Search for the cell housing the specified text and yield its (x, y) center coordinate. 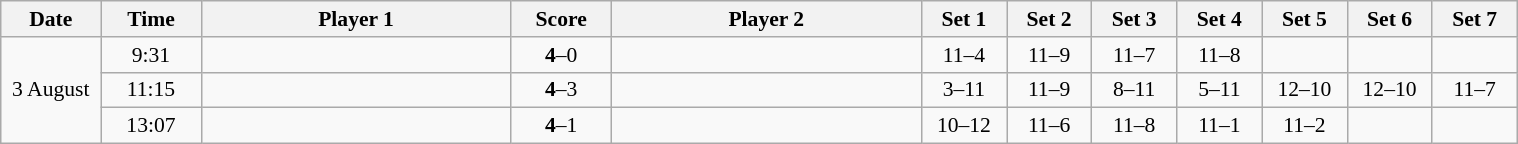
Set 2 (1048, 19)
13:07 (151, 126)
Time (151, 19)
4–3 (561, 90)
3 August (51, 90)
5–11 (1220, 90)
9:31 (151, 55)
4–1 (561, 126)
Player 2 (766, 19)
10–12 (964, 126)
4–0 (561, 55)
11–4 (964, 55)
Set 5 (1304, 19)
Set 1 (964, 19)
Date (51, 19)
Set 6 (1390, 19)
11–6 (1048, 126)
11–1 (1220, 126)
8–11 (1134, 90)
Player 1 (356, 19)
3–11 (964, 90)
Set 3 (1134, 19)
11–2 (1304, 126)
Set 4 (1220, 19)
Score (561, 19)
Set 7 (1474, 19)
11:15 (151, 90)
